For the text-containing cell, return its midpoint in [X, Y] coordinate format. 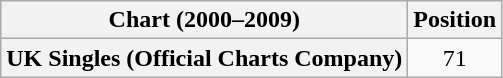
UK Singles (Official Charts Company) [204, 58]
Chart (2000–2009) [204, 20]
Position [455, 20]
71 [455, 58]
